Provide the [x, y] coordinate of the cell's center where the given text is located.  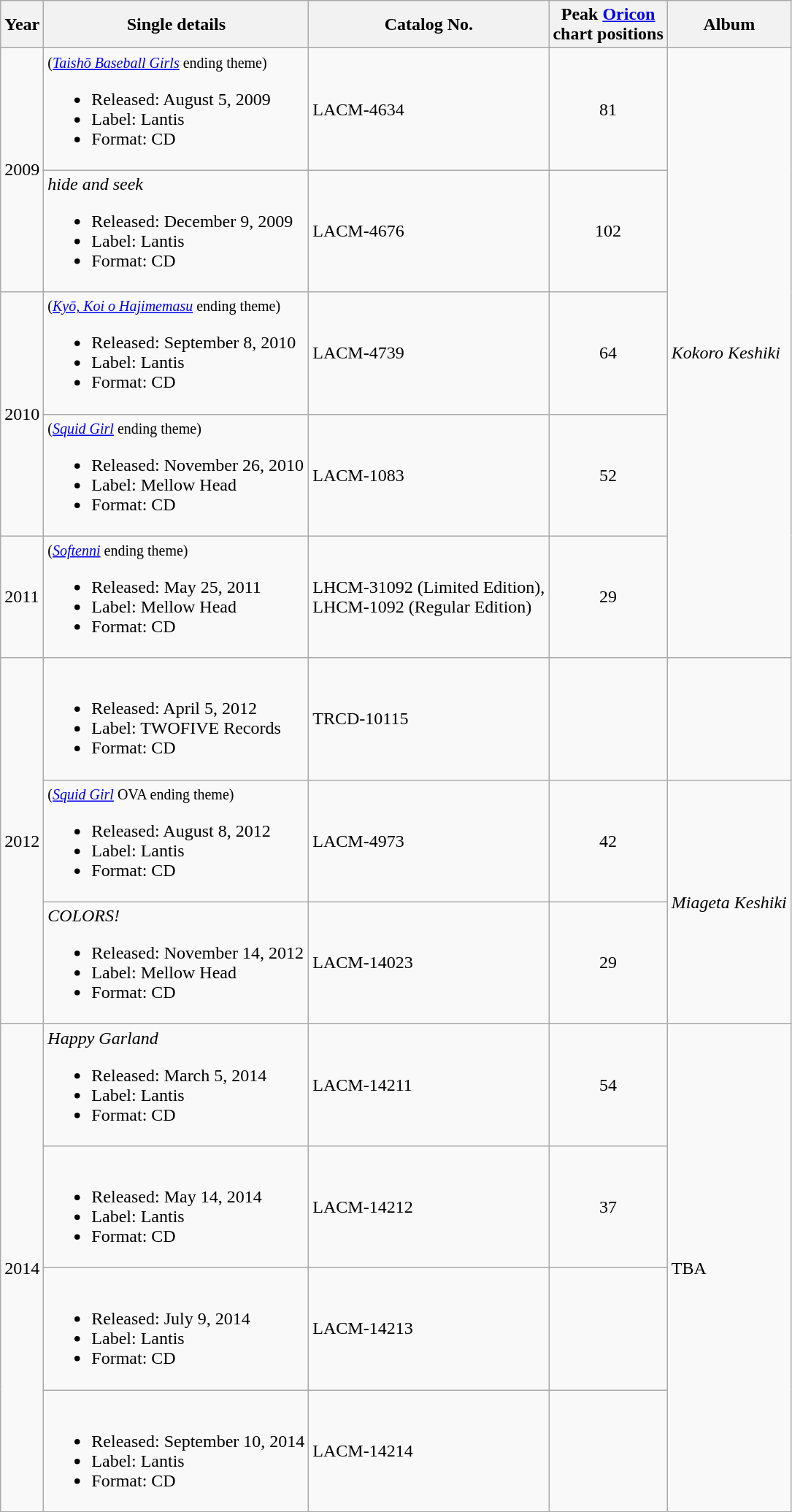
(Taishō Baseball Girls ending theme)Released: August 5, 2009Label: LantisFormat: CD [177, 110]
42 [608, 841]
Released: April 5, 2012Label: TWOFIVE RecordsFormat: CD [177, 718]
LACM-4973 [429, 841]
Year [22, 25]
LACM-1083 [429, 475]
Album [728, 25]
Released: September 10, 2014Label: LantisFormat: CD [177, 1451]
LACM-4739 [429, 353]
LACM-14211 [429, 1085]
LHCM-31092 (Limited Edition),LHCM-1092 (Regular Edition) [429, 597]
2011 [22, 597]
Catalog No. [429, 25]
TRCD-10115 [429, 718]
Released: May 14, 2014Label: LantisFormat: CD [177, 1206]
54 [608, 1085]
(Squid Girl ending theme)Released: November 26, 2010Label: Mellow HeadFormat: CD [177, 475]
37 [608, 1206]
Released: July 9, 2014Label: LantisFormat: CD [177, 1329]
COLORS!Released: November 14, 2012Label: Mellow HeadFormat: CD [177, 962]
Kokoro Keshiki [728, 353]
Miageta Keshiki [728, 902]
(Squid Girl OVA ending theme)Released: August 8, 2012Label: LantisFormat: CD [177, 841]
2009 [22, 170]
LACM-14214 [429, 1451]
2010 [22, 414]
LACM-4676 [429, 231]
hide and seekReleased: December 9, 2009Label: LantisFormat: CD [177, 231]
81 [608, 110]
Peak Oricon chart positions [608, 25]
2014 [22, 1267]
64 [608, 353]
LACM-14023 [429, 962]
102 [608, 231]
LACM-4634 [429, 110]
TBA [728, 1267]
(Softenni ending theme)Released: May 25, 2011Label: Mellow HeadFormat: CD [177, 597]
Happy GarlandReleased: March 5, 2014Label: LantisFormat: CD [177, 1085]
Single details [177, 25]
52 [608, 475]
(Kyō, Koi o Hajimemasu ending theme)Released: September 8, 2010Label: LantisFormat: CD [177, 353]
2012 [22, 841]
LACM-14212 [429, 1206]
LACM-14213 [429, 1329]
